Capture the cell that displays the provided text and extract its (X, Y) central coordinate. 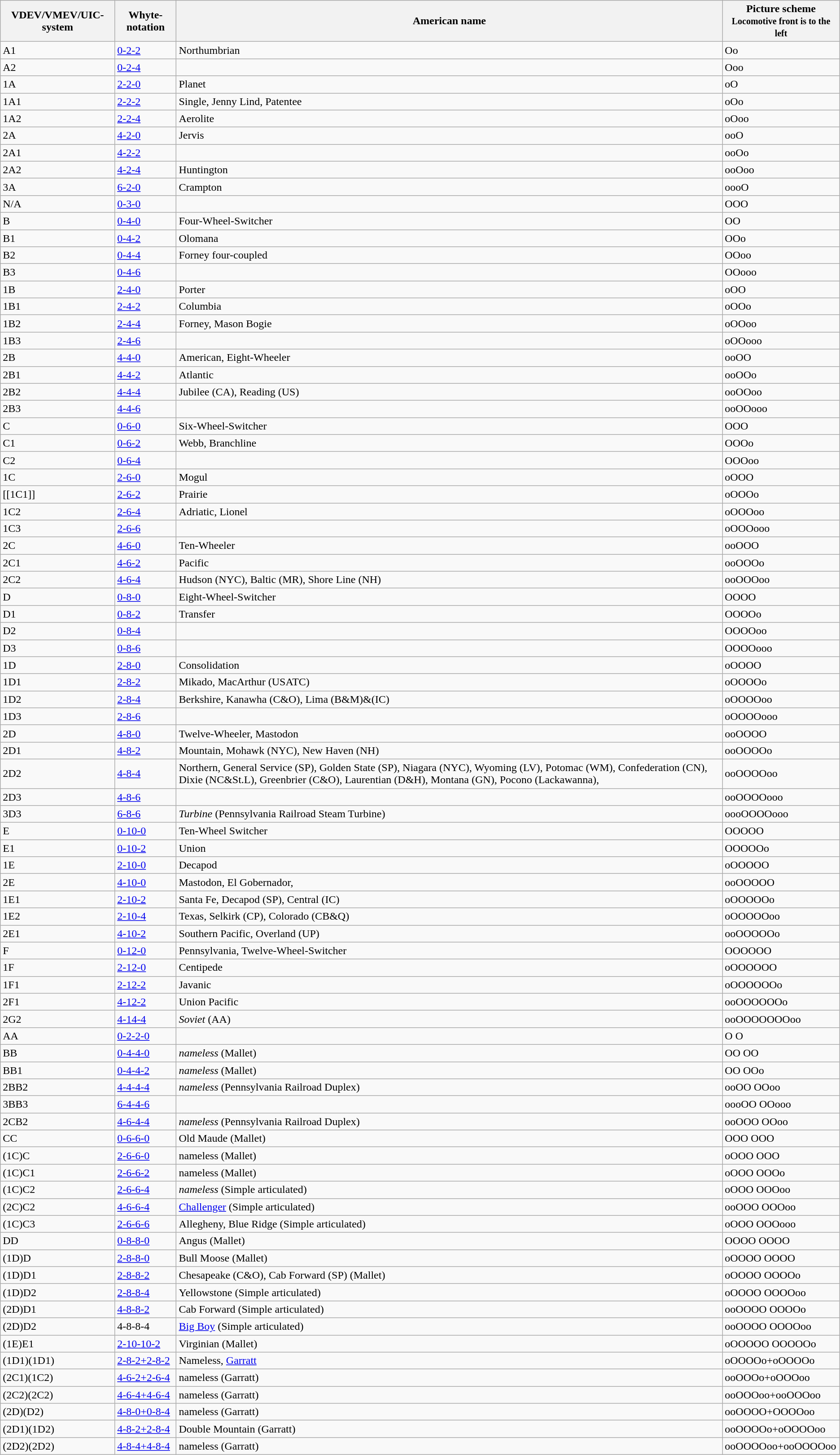
D2 (57, 631)
2-2-0 (145, 84)
Picture schemeLocomotive front is to the left (781, 21)
Mikado, MacArthur (USATC) (450, 682)
2-12-0 (145, 968)
0-10-2 (145, 848)
Eight-Wheel-Switcher (450, 597)
2-8-2+2-8-2 (145, 1361)
oooO (781, 187)
2D2 (57, 774)
2-8-8-4 (145, 1292)
oOO (781, 289)
(1C)C1 (57, 1173)
(2D)D2 (57, 1326)
1A2 (57, 118)
nameless (Simple articulated) (450, 1190)
2A (57, 136)
(2D)(D2) (57, 1412)
2-10-2 (145, 899)
ooOoo (781, 170)
Forney, Mason Bogie (450, 324)
oOOOOOo (781, 899)
2-6-4 (145, 511)
Yellowstone (Simple articulated) (450, 1292)
oOOOO OOOOo (781, 1275)
oOOO OOO (781, 1156)
2-8-4 (145, 699)
2-8-2 (145, 682)
oooOO OOooo (781, 1104)
2-8-0 (145, 665)
4-6-4+4-6-4 (145, 1395)
E1 (57, 848)
1F (57, 968)
ooOOOOo+oOOOOoo (781, 1429)
2-6-6-4 (145, 1190)
Ooo (781, 67)
Centipede (450, 968)
ooOOOOOOOoo (781, 1019)
OOOO OOOO (781, 1241)
2-8-8-2 (145, 1275)
ooOOO OOoo (781, 1122)
Mogul (450, 477)
(1C)C2 (57, 1190)
Aerolite (450, 118)
2F1 (57, 1002)
0-2-4 (145, 67)
2G2 (57, 1019)
OOo (781, 238)
A2 (57, 67)
2C (57, 546)
6-2-0 (145, 187)
ooOOOO (781, 733)
4-8-2+2-8-4 (145, 1429)
oOOoo (781, 324)
Mountain, Mohawk (NYC), New Haven (NH) (450, 750)
0-8-4 (145, 631)
Southern Pacific, Overland (UP) (450, 933)
4-6-2 (145, 563)
ooOO OOoo (781, 1087)
D3 (57, 648)
ooO (781, 136)
OOOOoo (781, 631)
4-4-0 (145, 358)
B1 (57, 238)
Four-Wheel-Switcher (450, 221)
2C1 (57, 563)
0-6-2 (145, 443)
Double Mountain (Garratt) (450, 1429)
ooOOOOO (781, 882)
ooOOoo (781, 392)
OOOO (781, 597)
Oo (781, 50)
0-4-4-0 (145, 1053)
Nameless, Garratt (450, 1361)
2D3 (57, 797)
4-8-8-4 (145, 1326)
1B3 (57, 341)
O O (781, 1036)
Planet (450, 84)
4-6-4 (145, 580)
Turbine (Pennsylvania Railroad Steam Turbine) (450, 814)
2B2 (57, 392)
oOOOOoo (781, 699)
oOOO OOOooo (781, 1224)
1B (57, 289)
Berkshire, Kanawha (C&O), Lima (B&M)&(IC) (450, 699)
Jervis (450, 136)
oOOOO OOOO (781, 1258)
Decapod (450, 865)
Union (450, 848)
Challenger (Simple articulated) (450, 1207)
CC (57, 1139)
Texas, Selkirk (CP), Colorado (CB&Q) (450, 916)
ooOOOO OOOOo (781, 1309)
1E2 (57, 916)
Angus (Mallet) (450, 1241)
ooOOo (781, 375)
2-4-6 (145, 341)
oooOOOOooo (781, 814)
oOOOOo (781, 682)
Northumbrian (450, 50)
(1C)C (57, 1156)
E (57, 831)
ooOOooo (781, 409)
Crampton (450, 187)
2B3 (57, 409)
0-6-0 (145, 426)
OOooo (781, 272)
A1 (57, 50)
Allegheny, Blue Ridge (Simple articulated) (450, 1224)
OOOoo (781, 460)
4-6-4-4 (145, 1122)
Chesapeake (C&O), Cab Forward (SP) (Mallet) (450, 1275)
oOOO (781, 477)
(1D)D1 (57, 1275)
ooOOOOOo (781, 933)
4-2-4 (145, 170)
2-4-0 (145, 289)
Forney four-coupled (450, 255)
F (57, 951)
4-8-0 (145, 733)
ooOOOO+OOOOoo (781, 1412)
1D (57, 665)
Single, Jenny Lind, Patentee (450, 101)
BB (57, 1053)
oOOOOooo (781, 716)
4-12-2 (145, 1002)
OO OOo (781, 1070)
(2D2)(2D2) (57, 1446)
Old Maude (Mallet) (450, 1139)
1F1 (57, 985)
2-6-6 (145, 529)
ooOOOo (781, 563)
0-4-2 (145, 238)
0-12-0 (145, 951)
2-10-4 (145, 916)
2-12-2 (145, 985)
oOOOOOOo (781, 985)
Webb, Branchline (450, 443)
4-4-4-4 (145, 1087)
4-8-4 (145, 774)
oOOO OOOoo (781, 1190)
(1D)D (57, 1258)
Cab Forward (Simple articulated) (450, 1309)
oOOOOO OOOOOo (781, 1343)
Mastodon, El Gobernador, (450, 882)
2A2 (57, 170)
2A1 (57, 153)
(1D)D2 (57, 1292)
4-8-6 (145, 797)
Bull Moose (Mallet) (450, 1258)
6-8-6 (145, 814)
2E (57, 882)
0-4-4-2 (145, 1070)
ooOOOOo (781, 750)
Javanic (450, 985)
oOOOO OOOOoo (781, 1292)
OO (781, 221)
OOOo (781, 443)
4-2-2 (145, 153)
ooOOOoo+ooOOOoo (781, 1395)
Consolidation (450, 665)
oO (781, 84)
1E1 (57, 899)
Whyte-notation (145, 21)
ooOOOo+oOOOoo (781, 1378)
2-6-2 (145, 494)
OOoo (781, 255)
ooOOOoo (781, 580)
1D2 (57, 699)
0-4-4 (145, 255)
Transfer (450, 614)
4-10-0 (145, 882)
Twelve-Wheeler, Mastodon (450, 733)
4-6-6-4 (145, 1207)
6-4-4-6 (145, 1104)
ooOOOOOOo (781, 1002)
BB1 (57, 1070)
Ten-Wheeler (450, 546)
oOOOOOoo (781, 916)
Santa Fe, Decapod (SP), Central (IC) (450, 899)
Soviet (AA) (450, 1019)
2-10-10-2 (145, 1343)
Adriatic, Lionel (450, 511)
(1E)E1 (57, 1343)
Pacific (450, 563)
ooOOO OOOoo (781, 1207)
OO OO (781, 1053)
[[1C1]] (57, 494)
oOOOo (781, 494)
(1D1)(1D1) (57, 1361)
OOOOo (781, 614)
(2C1)(1C2) (57, 1378)
4-4-6 (145, 409)
1D1 (57, 682)
Pennsylvania, Twelve-Wheel-Switcher (450, 951)
0-8-8-0 (145, 1241)
D1 (57, 614)
OOO OOO (781, 1139)
4-8-8-2 (145, 1309)
Ten-Wheel Switcher (450, 831)
B2 (57, 255)
AA (57, 1036)
C (57, 426)
2-10-0 (145, 865)
2-6-6-2 (145, 1173)
Columbia (450, 307)
Atlantic (450, 375)
4-8-0+0-8-4 (145, 1412)
4-4-2 (145, 375)
2-8-8-0 (145, 1258)
3A (57, 187)
4-8-4+4-8-4 (145, 1446)
oOOOooo (781, 529)
ooOOO (781, 546)
Huntington (450, 170)
0-4-6 (145, 272)
oOoo (781, 118)
3BB3 (57, 1104)
oOOooo (781, 341)
2D (57, 733)
American, Eight-Wheeler (450, 358)
Porter (450, 289)
1D3 (57, 716)
oOOOOO (781, 865)
Prairie (450, 494)
B3 (57, 272)
2-6-6-6 (145, 1224)
Hudson (NYC), Baltic (MR), Shore Line (NH) (450, 580)
0-2-2-0 (145, 1036)
ooOOOOoo+ooOOOOoo (781, 1446)
3D3 (57, 814)
0-4-0 (145, 221)
0-8-2 (145, 614)
0-6-6-0 (145, 1139)
C1 (57, 443)
N/A (57, 204)
C2 (57, 460)
oOOo (781, 307)
2-6-0 (145, 477)
0-3-0 (145, 204)
0-10-0 (145, 831)
2-4-4 (145, 324)
2-8-6 (145, 716)
OOOOOO (781, 951)
oOOO OOOo (781, 1173)
(2D)D1 (57, 1309)
1A1 (57, 101)
(2D1)(1D2) (57, 1429)
0-6-4 (145, 460)
1C2 (57, 511)
(2C)C2 (57, 1207)
2BB2 (57, 1087)
oOOOOo+oOOOOo (781, 1361)
4-6-2+2-6-4 (145, 1378)
0-8-0 (145, 597)
0-2-2 (145, 50)
0-8-6 (145, 648)
4-8-2 (145, 750)
oOo (781, 101)
ooOOOOooo (781, 797)
1C (57, 477)
2D1 (57, 750)
American name (450, 21)
OOOOooo (781, 648)
OOOOO (781, 831)
DD (57, 1241)
oOOOO (781, 665)
2C2 (57, 580)
4-10-2 (145, 933)
Virginian (Mallet) (450, 1343)
(1C)C3 (57, 1224)
Jubilee (CA), Reading (US) (450, 392)
4-6-0 (145, 546)
2E1 (57, 933)
2B1 (57, 375)
ooOO (781, 358)
VDEV/VMEV/UIC-system (57, 21)
2B (57, 358)
1A (57, 84)
ooOOOOoo (781, 774)
Six-Wheel-Switcher (450, 426)
2-2-4 (145, 118)
oOOOoo (781, 511)
2CB2 (57, 1122)
2-4-2 (145, 307)
4-14-4 (145, 1019)
2-2-2 (145, 101)
ooOo (781, 153)
2-6-6-0 (145, 1156)
4-2-0 (145, 136)
OOOOOo (781, 848)
ooOOOO OOOOoo (781, 1326)
1C3 (57, 529)
oOOOOOO (781, 968)
B (57, 221)
1B2 (57, 324)
1B1 (57, 307)
D (57, 597)
Big Boy (Simple articulated) (450, 1326)
4-4-4 (145, 392)
Olomana (450, 238)
1E (57, 865)
(2C2)(2C2) (57, 1395)
Union Pacific (450, 1002)
